For the text-containing cell, return its midpoint in [x, y] coordinate format. 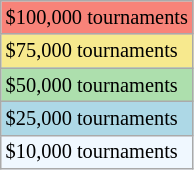
$10,000 tournaments [97, 152]
$100,000 tournaments [97, 17]
$75,000 tournaments [97, 51]
$50,000 tournaments [97, 85]
$25,000 tournaments [97, 118]
